Capture the cell that displays the provided text and extract its (x, y) central coordinate. 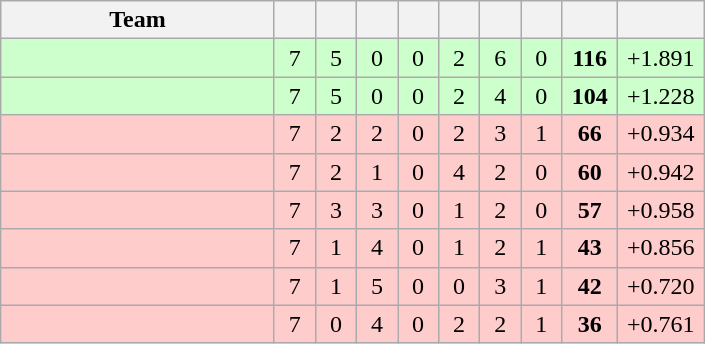
66 (590, 134)
+0.942 (661, 172)
+1.228 (661, 96)
+0.856 (661, 248)
+0.761 (661, 324)
104 (590, 96)
43 (590, 248)
36 (590, 324)
116 (590, 58)
42 (590, 286)
Team (138, 20)
60 (590, 172)
+1.891 (661, 58)
+0.934 (661, 134)
6 (500, 58)
+0.958 (661, 210)
+0.720 (661, 286)
57 (590, 210)
